Determine the (X, Y) coordinate at the center of the cell enclosing the given text.  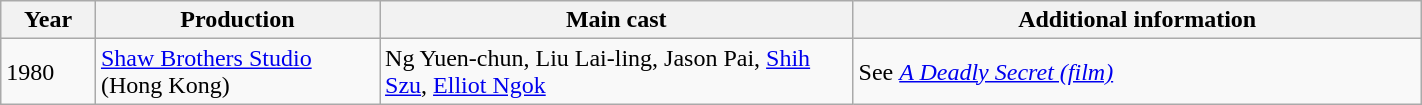
Year (48, 20)
Additional information (1137, 20)
Shaw Brothers Studio (Hong Kong) (237, 72)
Main cast (617, 20)
See A Deadly Secret (film) (1137, 72)
Production (237, 20)
Ng Yuen-chun, Liu Lai-ling, Jason Pai, Shih Szu, Elliot Ngok (617, 72)
1980 (48, 72)
